Detect which cell encompasses the target text, then output its (x, y) center coordinate. 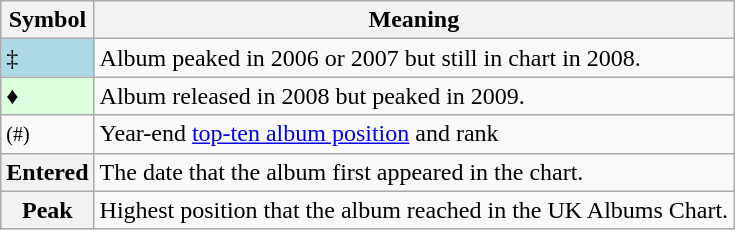
Album peaked in 2006 or 2007 but still in chart in 2008. (414, 58)
The date that the album first appeared in the chart. (414, 172)
Album released in 2008 but peaked in 2009. (414, 96)
Peak (48, 210)
♦ (48, 96)
Highest position that the album reached in the UK Albums Chart. (414, 210)
Entered (48, 172)
Symbol (48, 20)
(#) (48, 134)
Year-end top-ten album position and rank (414, 134)
Meaning (414, 20)
‡ (48, 58)
